Provide the [x, y] coordinate of the cell's center where the given text is located.  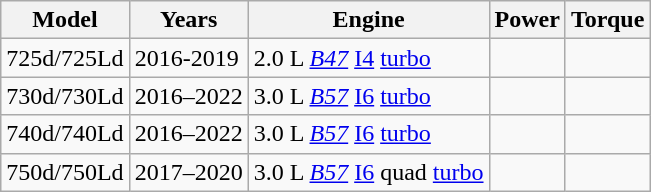
Years [188, 20]
Power [527, 20]
Torque [607, 20]
740d/740Ld [65, 134]
750d/750Ld [65, 172]
Engine [368, 20]
Model [65, 20]
730d/730Ld [65, 96]
2.0 L B47 I4 turbo [368, 58]
3.0 L B57 I6 quad turbo [368, 172]
725d/725Ld [65, 58]
2017–2020 [188, 172]
2016-2019 [188, 58]
